For the text-containing cell, return its midpoint in [x, y] coordinate format. 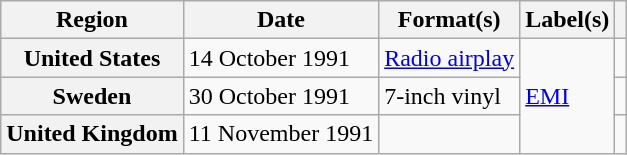
Sweden [92, 96]
30 October 1991 [280, 96]
United States [92, 58]
7-inch vinyl [450, 96]
Radio airplay [450, 58]
Date [280, 20]
United Kingdom [92, 134]
Label(s) [568, 20]
14 October 1991 [280, 58]
Region [92, 20]
11 November 1991 [280, 134]
Format(s) [450, 20]
EMI [568, 96]
